Detect which cell encompasses the target text, then output its (x, y) center coordinate. 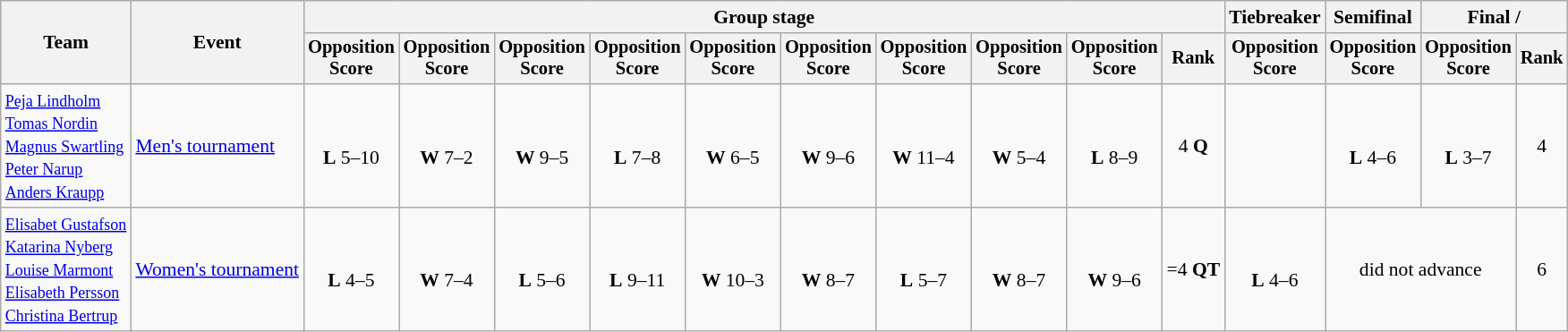
L 5–6 (542, 269)
Group stage (764, 17)
L 7–8 (637, 146)
L 9–11 (637, 269)
Team (66, 43)
Peja LindholmTomas NordinMagnus SwartlingPeter NarupAnders Kraupp (66, 146)
L 5–7 (924, 269)
Men's tournament (217, 146)
W 9–5 (542, 146)
=4 QT (1193, 269)
W 11–4 (924, 146)
W 10–3 (732, 269)
Final / (1494, 17)
Women's tournament (217, 269)
Elisabet GustafsonKatarina NybergLouise MarmontElisabeth PerssonChristina Bertrup (66, 269)
did not advance (1421, 269)
L 4–5 (351, 269)
L 3–7 (1468, 146)
W 5–4 (1018, 146)
Tiebreaker (1274, 17)
6 (1542, 269)
4 (1542, 146)
L 8–9 (1115, 146)
4 Q (1193, 146)
L 5–10 (351, 146)
W 7–4 (447, 269)
Semifinal (1373, 17)
W 6–5 (732, 146)
Event (217, 43)
W 7–2 (447, 146)
